Output the [X, Y] coordinate of the center of the cell containing the given text.  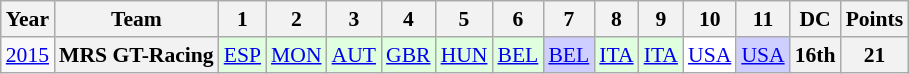
8 [616, 19]
4 [408, 19]
AUT [354, 55]
Team [136, 19]
2015 [28, 55]
ESP [242, 55]
Points [875, 19]
DC [816, 19]
6 [518, 19]
1 [242, 19]
21 [875, 55]
MRS GT-Racing [136, 55]
GBR [408, 55]
HUN [464, 55]
3 [354, 19]
16th [816, 55]
Year [28, 19]
11 [762, 19]
7 [568, 19]
9 [661, 19]
10 [710, 19]
MON [296, 55]
2 [296, 19]
5 [464, 19]
